Locate the cell with the specified text and output its (x, y) center coordinate. 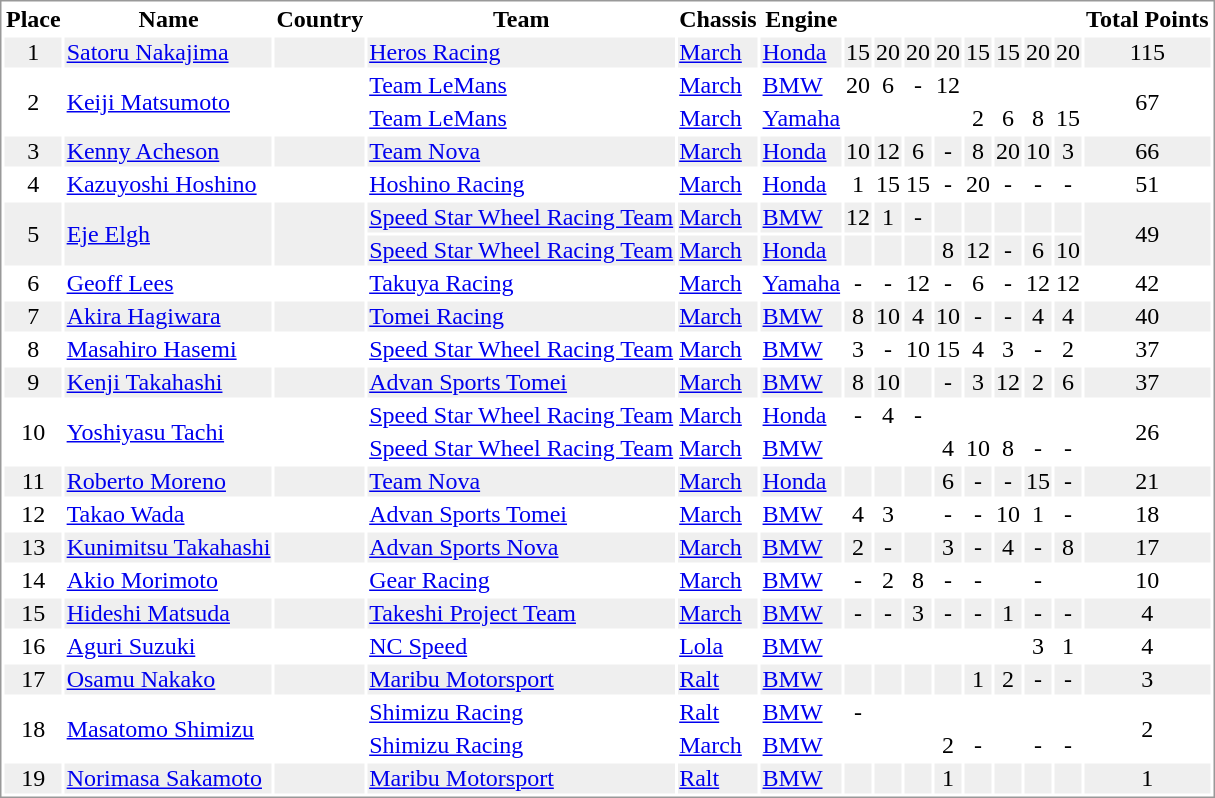
Yoshiyasu Tachi (168, 432)
5 (33, 234)
26 (1148, 432)
67 (1148, 102)
Aguri Suzuki (168, 647)
Takeshi Project Team (522, 613)
Place (33, 19)
11 (33, 481)
Tomei Racing (522, 317)
66 (1148, 151)
Masatomo Shimizu (168, 730)
Country (320, 19)
14 (33, 581)
Kenny Acheson (168, 151)
Akio Morimoto (168, 581)
Takuya Racing (522, 283)
Hoshino Racing (522, 185)
Engine (802, 19)
16 (33, 647)
Total Points (1148, 19)
Gear Racing (522, 581)
9 (33, 383)
51 (1148, 185)
Lola (718, 647)
Name (168, 19)
Osamu Nakako (168, 679)
13 (33, 547)
Kenji Takahashi (168, 383)
Kunimitsu Takahashi (168, 547)
Satoru Nakajima (168, 53)
Team (522, 19)
19 (33, 779)
Keiji Matsumoto (168, 102)
40 (1148, 317)
49 (1148, 234)
115 (1148, 53)
7 (33, 317)
Hideshi Matsuda (168, 613)
Heros Racing (522, 53)
Chassis (718, 19)
Eje Elgh (168, 234)
Norimasa Sakamoto (168, 779)
Masahiro Hasemi (168, 349)
Akira Hagiwara (168, 317)
Geoff Lees (168, 283)
21 (1148, 481)
Kazuyoshi Hoshino (168, 185)
Advan Sports Nova (522, 547)
NC Speed (522, 647)
Takao Wada (168, 515)
Roberto Moreno (168, 481)
42 (1148, 283)
